Pinpoint the cell where the given text exists, returning its [x, y] midpoint coordinate. 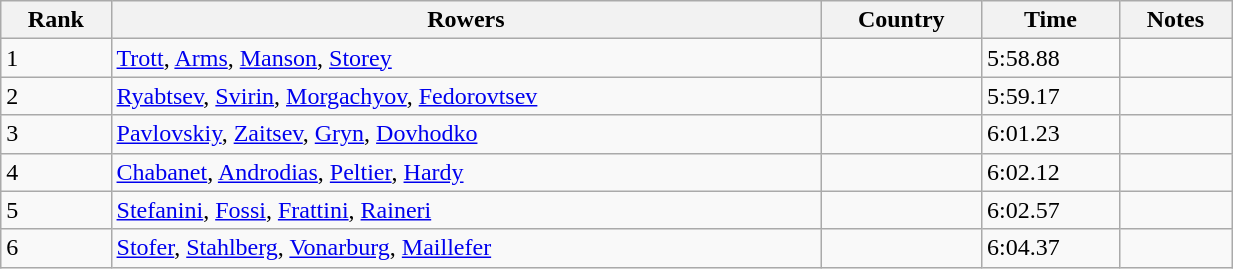
6:04.37 [1051, 248]
1 [56, 58]
Pavlovskiy, Zaitsev, Gryn, Dovhodko [466, 134]
2 [56, 96]
5:59.17 [1051, 96]
Stefanini, Fossi, Frattini, Raineri [466, 210]
4 [56, 172]
5 [56, 210]
6:02.12 [1051, 172]
Rowers [466, 20]
Rank [56, 20]
Trott, Arms, Manson, Storey [466, 58]
Stofer, Stahlberg, Vonarburg, Maillefer [466, 248]
6:01.23 [1051, 134]
Notes [1175, 20]
Ryabtsev, Svirin, Morgachyov, Fedorovtsev [466, 96]
Country [902, 20]
Time [1051, 20]
Chabanet, Androdias, Peltier, Hardy [466, 172]
3 [56, 134]
5:58.88 [1051, 58]
6 [56, 248]
6:02.57 [1051, 210]
